Extract the (x, y) coordinate from the center of the cell holding the provided text.  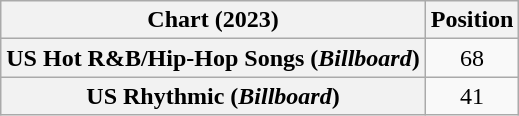
US Rhythmic (Billboard) (213, 96)
US Hot R&B/Hip-Hop Songs (Billboard) (213, 58)
Chart (2023) (213, 20)
Position (472, 20)
68 (472, 58)
41 (472, 96)
